Locate the cell with the specified text and output its (X, Y) center coordinate. 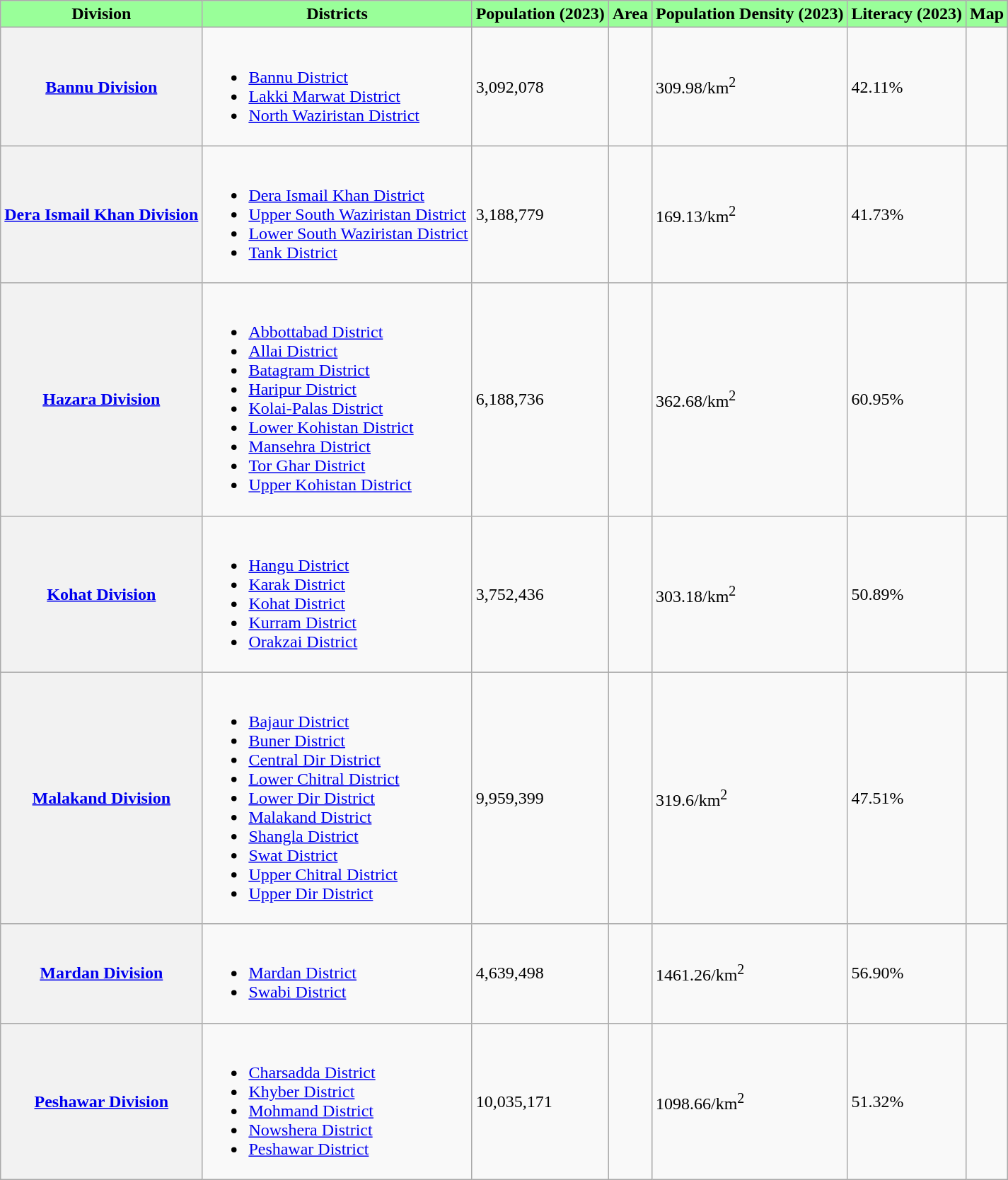
56.90% (907, 973)
1098.66/km2 (749, 1101)
Districts (337, 14)
3,752,436 (540, 594)
41.73% (907, 214)
1461.26/km2 (749, 973)
Division (102, 14)
Hazara Division (102, 399)
Mardan Division (102, 973)
Population (2023) (540, 14)
60.95% (907, 399)
Bannu DistrictLakki Marwat DistrictNorth Waziristan District (337, 86)
Dera Ismail Khan DistrictUpper South Waziristan DistrictLower South Waziristan DistrictTank District (337, 214)
Malakand Division (102, 798)
Charsadda DistrictKhyber DistrictMohmand DistrictNowshera DistrictPeshawar District (337, 1101)
362.68/km2 (749, 399)
3,092,078 (540, 86)
Dera Ismail Khan Division (102, 214)
4,639,498 (540, 973)
9,959,399 (540, 798)
Peshawar Division (102, 1101)
169.13/km2 (749, 214)
319.6/km2 (749, 798)
Bannu Division (102, 86)
303.18/km2 (749, 594)
309.98/km2 (749, 86)
Map (987, 14)
50.89% (907, 594)
Hangu DistrictKarak DistrictKohat DistrictKurram DistrictOrakzai District (337, 594)
51.32% (907, 1101)
10,035,171 (540, 1101)
6,188,736 (540, 399)
Area (630, 14)
42.11% (907, 86)
Kohat Division (102, 594)
Literacy (2023) (907, 14)
Population Density (2023) (749, 14)
Mardan DistrictSwabi District (337, 973)
47.51% (907, 798)
3,188,779 (540, 214)
